Return [x, y] of the center of cell containing provided text 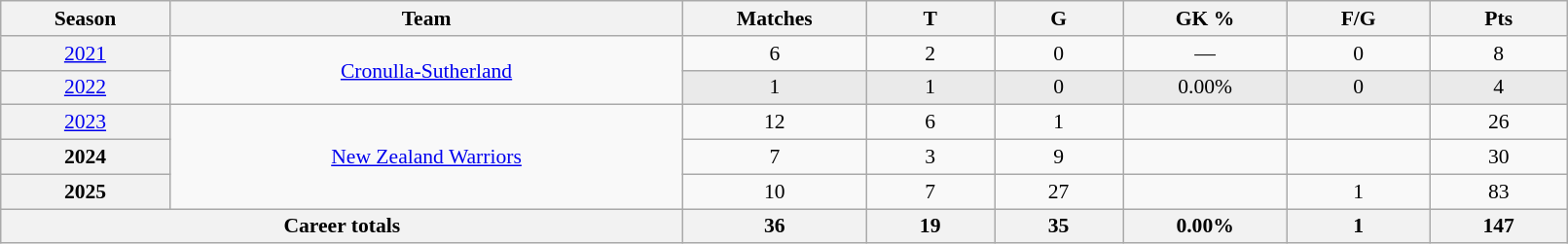
2 [930, 53]
Career totals [343, 227]
36 [775, 227]
GK % [1205, 18]
4 [1499, 87]
New Zealand Warriors [426, 157]
Pts [1499, 18]
Cronulla-Sutherland [426, 70]
F/G [1359, 18]
10 [775, 192]
Team [426, 18]
27 [1059, 192]
G [1059, 18]
T [930, 18]
2022 [86, 87]
2021 [86, 53]
— [1205, 53]
30 [1499, 157]
147 [1499, 227]
Matches [775, 18]
26 [1499, 122]
83 [1499, 192]
2024 [86, 157]
3 [930, 157]
12 [775, 122]
19 [930, 227]
2023 [86, 122]
Season [86, 18]
9 [1059, 157]
2025 [86, 192]
35 [1059, 227]
8 [1499, 53]
